Capture the cell that displays the provided text and extract its (X, Y) central coordinate. 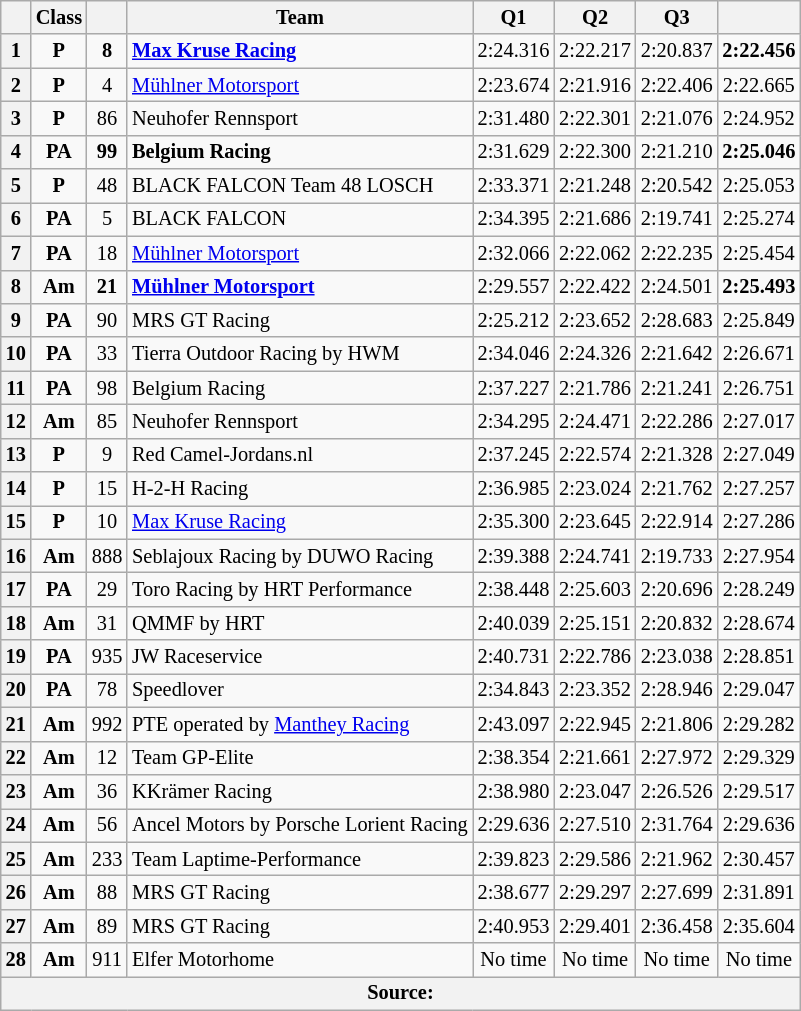
2:27.257 (758, 489)
2:29.586 (595, 859)
2:24.316 (514, 51)
2:19.741 (677, 219)
Red Camel-Jordans.nl (300, 455)
935 (107, 657)
QMMF by HRT (300, 623)
2:35.300 (514, 522)
23 (16, 791)
2:28.683 (677, 320)
2:22.217 (595, 51)
90 (107, 320)
2:34.046 (514, 354)
H-2-H Racing (300, 489)
2:27.954 (758, 556)
Toro Racing by HRT Performance (300, 589)
2:28.674 (758, 623)
2:21.248 (595, 186)
2:26.526 (677, 791)
2 (16, 85)
2:32.066 (514, 253)
2:38.448 (514, 589)
2:38.980 (514, 791)
2:29.282 (758, 724)
2:22.914 (677, 522)
2:22.301 (595, 118)
2:28.249 (758, 589)
2:21.241 (677, 388)
2:29.329 (758, 758)
2:20.542 (677, 186)
2:31.480 (514, 118)
Tierra Outdoor Racing by HWM (300, 354)
48 (107, 186)
16 (16, 556)
2:33.371 (514, 186)
2:22.786 (595, 657)
2:29.401 (595, 926)
2:25.493 (758, 287)
19 (16, 657)
2:25.151 (595, 623)
25 (16, 859)
28 (16, 960)
2:36.458 (677, 926)
233 (107, 859)
2:19.733 (677, 556)
PTE operated by Manthey Racing (300, 724)
14 (16, 489)
31 (107, 623)
85 (107, 421)
Q2 (595, 17)
2:22.945 (595, 724)
6 (16, 219)
2:22.286 (677, 421)
Elfer Motorhome (300, 960)
2:22.235 (677, 253)
Q3 (677, 17)
Team Laptime-Performance (300, 859)
89 (107, 926)
2:38.677 (514, 892)
27 (16, 926)
2:25.046 (758, 152)
2:24.501 (677, 287)
33 (107, 354)
2:29.557 (514, 287)
Source: (400, 993)
2:28.946 (677, 690)
2:21.686 (595, 219)
2:25.053 (758, 186)
2:24.952 (758, 118)
2:27.049 (758, 455)
Class (59, 17)
1 (16, 51)
2:24.741 (595, 556)
3 (16, 118)
Seblajoux Racing by DUWO Racing (300, 556)
2:37.245 (514, 455)
888 (107, 556)
2:25.274 (758, 219)
2:25.212 (514, 320)
2:22.406 (677, 85)
2:21.210 (677, 152)
2:20.696 (677, 589)
911 (107, 960)
2:31.629 (514, 152)
2:22.456 (758, 51)
17 (16, 589)
2:25.849 (758, 320)
2:40.039 (514, 623)
2:27.286 (758, 522)
Team (300, 17)
2:40.731 (514, 657)
2:36.985 (514, 489)
2:22.422 (595, 287)
2:34.843 (514, 690)
36 (107, 791)
2:25.454 (758, 253)
BLACK FALCON Team 48 LOSCH (300, 186)
98 (107, 388)
99 (107, 152)
2:34.395 (514, 219)
2:29.047 (758, 690)
2:21.762 (677, 489)
2:23.674 (514, 85)
20 (16, 690)
2:21.328 (677, 455)
2:37.227 (514, 388)
86 (107, 118)
2:26.751 (758, 388)
13 (16, 455)
2:29.517 (758, 791)
2:39.823 (514, 859)
2:21.806 (677, 724)
78 (107, 690)
2:21.786 (595, 388)
2:23.047 (595, 791)
KKrämer Racing (300, 791)
2:43.097 (514, 724)
88 (107, 892)
Team GP-Elite (300, 758)
2:24.326 (595, 354)
992 (107, 724)
2:27.510 (595, 825)
2:35.604 (758, 926)
2:27.699 (677, 892)
2:27.972 (677, 758)
2:27.017 (758, 421)
2:21.916 (595, 85)
2:21.076 (677, 118)
2:23.352 (595, 690)
2:24.471 (595, 421)
2:20.837 (677, 51)
2:39.388 (514, 556)
2:21.962 (677, 859)
7 (16, 253)
2:22.665 (758, 85)
2:23.645 (595, 522)
56 (107, 825)
24 (16, 825)
26 (16, 892)
2:40.953 (514, 926)
2:23.038 (677, 657)
2:23.024 (595, 489)
JW Raceservice (300, 657)
2:25.603 (595, 589)
BLACK FALCON (300, 219)
Speedlover (300, 690)
2:21.642 (677, 354)
2:30.457 (758, 859)
22 (16, 758)
2:28.851 (758, 657)
2:22.574 (595, 455)
2:34.295 (514, 421)
11 (16, 388)
29 (107, 589)
2:20.832 (677, 623)
2:26.671 (758, 354)
2:29.297 (595, 892)
2:38.354 (514, 758)
2:23.652 (595, 320)
2:31.891 (758, 892)
Q1 (514, 17)
2:31.764 (677, 825)
2:21.661 (595, 758)
2:22.300 (595, 152)
Ancel Motors by Porsche Lorient Racing (300, 825)
2:22.062 (595, 253)
